Output the (x, y) coordinate of the center of the cell containing the given text.  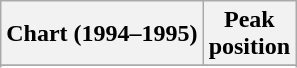
Peakposition (249, 34)
Chart (1994–1995) (102, 34)
